Determine the [x, y] coordinate at the center of the cell enclosing the given text.  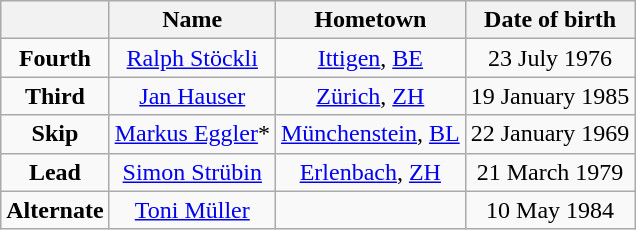
Münchenstein, BL [370, 134]
23 July 1976 [550, 58]
Markus Eggler* [192, 134]
Alternate [55, 210]
Lead [55, 172]
Fourth [55, 58]
22 January 1969 [550, 134]
Name [192, 20]
21 March 1979 [550, 172]
10 May 1984 [550, 210]
Skip [55, 134]
19 January 1985 [550, 96]
Third [55, 96]
Ittigen, BE [370, 58]
Erlenbach, ZH [370, 172]
Hometown [370, 20]
Jan Hauser [192, 96]
Ralph Stöckli [192, 58]
Zürich, ZH [370, 96]
Toni Müller [192, 210]
Date of birth [550, 20]
Simon Strübin [192, 172]
